For the text-containing cell, return its midpoint in (x, y) coordinate format. 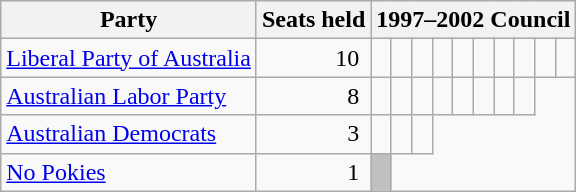
Australian Democrats (129, 134)
No Pokies (129, 172)
Liberal Party of Australia (129, 58)
Seats held (313, 20)
1997–2002 Council (474, 20)
1 (313, 172)
8 (313, 96)
Party (129, 20)
3 (313, 134)
10 (313, 58)
Australian Labor Party (129, 96)
